Scan for the cell matching the given text and deliver its [x, y] coordinate at center. 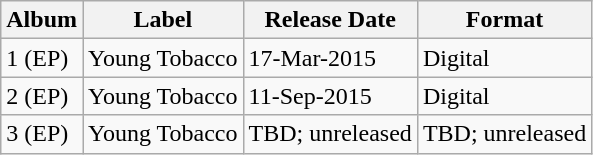
Label [162, 20]
3 (EP) [42, 134]
2 (EP) [42, 96]
Format [504, 20]
11-Sep-2015 [330, 96]
Release Date [330, 20]
Album [42, 20]
1 (EP) [42, 58]
17-Mar-2015 [330, 58]
